Extract the (X, Y) coordinate from the center of the cell holding the provided text.  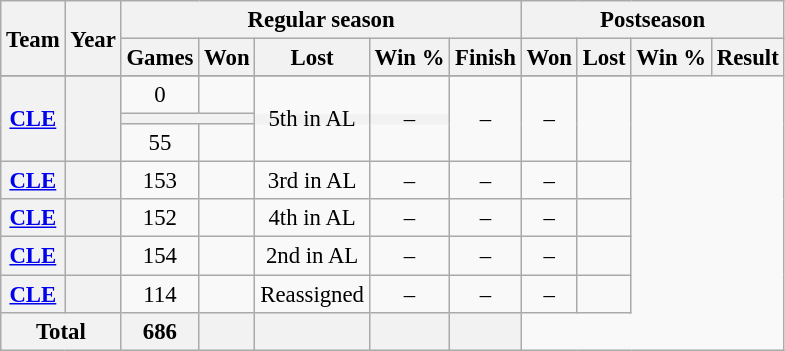
154 (160, 256)
2nd in AL (312, 256)
Result (748, 58)
Finish (486, 58)
Games (160, 58)
Postseason (652, 20)
Reassigned (312, 294)
114 (160, 294)
686 (160, 331)
55 (160, 143)
Year (93, 38)
Total (61, 331)
Regular season (321, 20)
0 (160, 95)
153 (160, 181)
4th in AL (312, 219)
152 (160, 219)
5th in AL (312, 119)
3rd in AL (312, 181)
Team (33, 38)
